Find where the given text appears and provide that cell's center as [X, Y] coordinate. 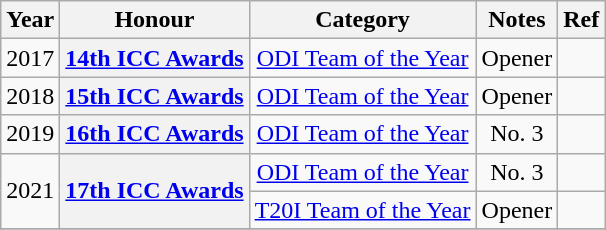
Honour [154, 20]
15th ICC Awards [154, 96]
2021 [30, 191]
2018 [30, 96]
Category [362, 20]
Ref [582, 20]
2019 [30, 134]
Year [30, 20]
2017 [30, 58]
Notes [517, 20]
16th ICC Awards [154, 134]
14th ICC Awards [154, 58]
T20I Team of the Year [362, 210]
17th ICC Awards [154, 191]
